Determine the [x, y] coordinate at the center of the cell enclosing the given text.  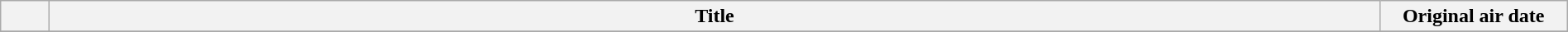
Title [715, 16]
Original air date [1474, 16]
